Find where the given text appears and provide that cell's center as [X, Y] coordinate. 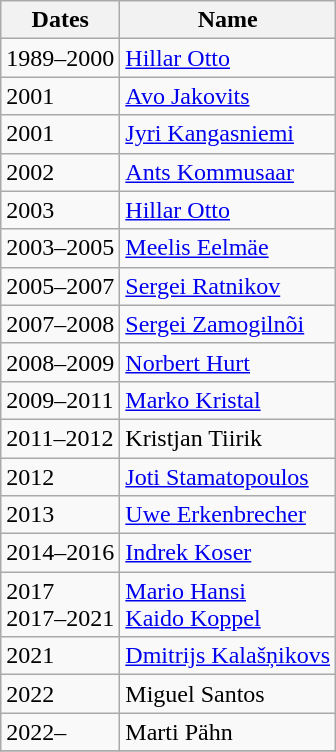
2013 [60, 515]
Sergei Zamogilnõi [228, 324]
2012 [60, 477]
Avo Jakovits [228, 96]
Mario Hansi Kaido Koppel [228, 604]
Marti Pähn [228, 732]
2014–2016 [60, 553]
2011–2012 [60, 438]
2021 [60, 656]
Joti Stamatopoulos [228, 477]
Ants Kommusaar [228, 172]
Name [228, 20]
Marko Kristal [228, 400]
2002 [60, 172]
2003–2005 [60, 248]
Meelis Eelmäe [228, 248]
2008–2009 [60, 362]
2007–2008 [60, 324]
Indrek Koser [228, 553]
Miguel Santos [228, 694]
2005–2007 [60, 286]
Norbert Hurt [228, 362]
2022– [60, 732]
1989–2000 [60, 58]
Jyri Kangasniemi [228, 134]
Dates [60, 20]
Sergei Ratnikov [228, 286]
2009–2011 [60, 400]
Kristjan Tiirik [228, 438]
20172017–2021 [60, 604]
Dmitrijs Kalašņikovs [228, 656]
2003 [60, 210]
Uwe Erkenbrecher [228, 515]
2022 [60, 694]
